Identify which cell holds the provided text, then report its (X, Y) central coordinate. 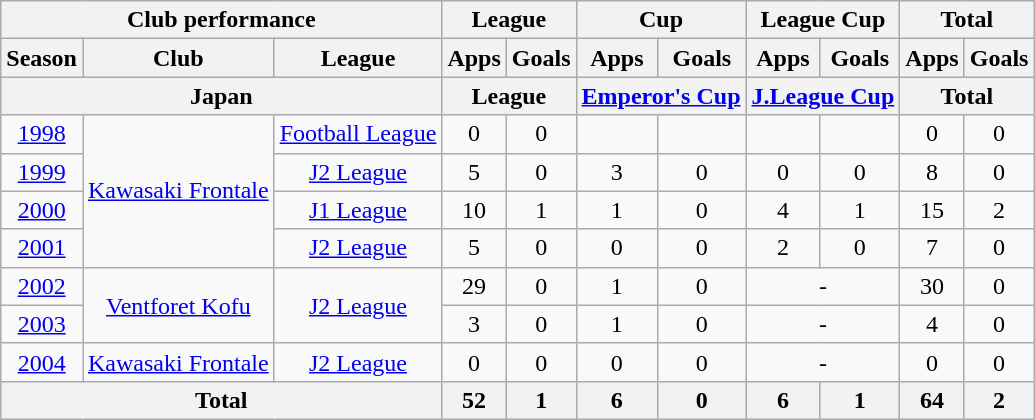
1999 (42, 172)
Club (178, 58)
J.League Cup (823, 96)
J1 League (358, 210)
7 (932, 248)
Football League (358, 134)
29 (474, 286)
2001 (42, 248)
1998 (42, 134)
2002 (42, 286)
Club performance (222, 20)
Japan (222, 96)
30 (932, 286)
Cup (661, 20)
Ventforet Kofu (178, 305)
15 (932, 210)
2004 (42, 362)
2003 (42, 324)
52 (474, 400)
2000 (42, 210)
10 (474, 210)
64 (932, 400)
Emperor's Cup (661, 96)
8 (932, 172)
Season (42, 58)
League Cup (823, 20)
